Search for the cell housing the specified text and yield its (X, Y) center coordinate. 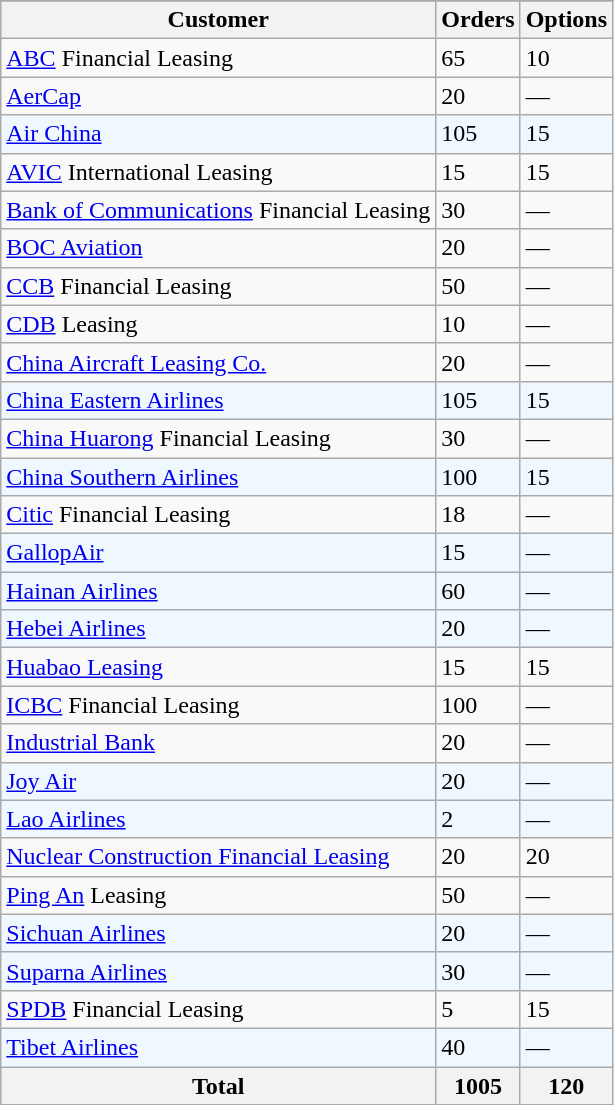
60 (478, 591)
Joy Air (218, 781)
Hainan Airlines (218, 591)
CCB Financial Leasing (218, 286)
Nuclear Construction Financial Leasing (218, 857)
GallopAir (218, 553)
Lao Airlines (218, 819)
Huabao Leasing (218, 667)
18 (478, 515)
SPDB Financial Leasing (218, 1009)
Hebei Airlines (218, 629)
AVIC International Leasing (218, 172)
China Southern Airlines (218, 477)
Ping An Leasing (218, 895)
5 (478, 1009)
Tibet Airlines (218, 1047)
Customer (218, 20)
1005 (478, 1085)
AerCap (218, 96)
China Huarong Financial Leasing (218, 438)
Air China (218, 134)
China Eastern Airlines (218, 400)
120 (566, 1085)
Options (566, 20)
ABC Financial Leasing (218, 58)
Suparna Airlines (218, 971)
Orders (478, 20)
2 (478, 819)
Total (218, 1085)
65 (478, 58)
Bank of Communications Financial Leasing (218, 210)
Citic Financial Leasing (218, 515)
BOC Aviation (218, 248)
40 (478, 1047)
CDB Leasing (218, 324)
Industrial Bank (218, 743)
ICBC Financial Leasing (218, 705)
Sichuan Airlines (218, 933)
China Aircraft Leasing Co. (218, 362)
